For the text-containing cell, return its midpoint in [X, Y] coordinate format. 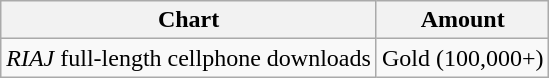
RIAJ full-length cellphone downloads [189, 58]
Gold (100,000+) [462, 58]
Amount [462, 20]
Chart [189, 20]
